For the text-containing cell, return its midpoint in (x, y) coordinate format. 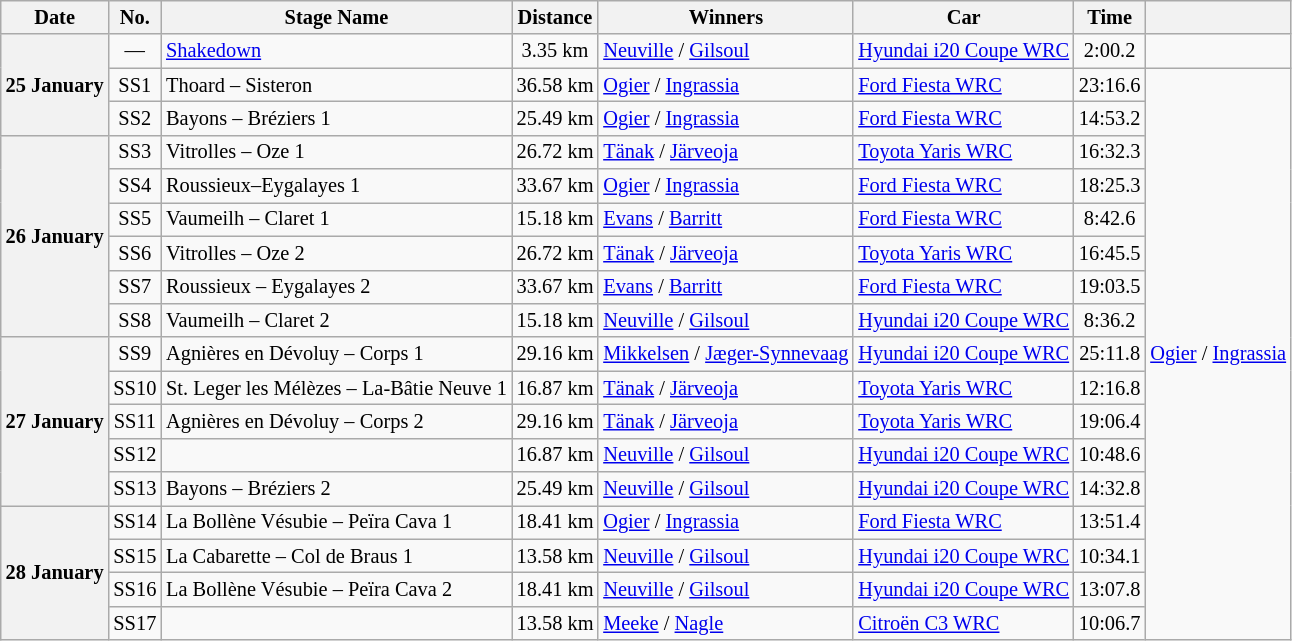
SS3 (134, 152)
3.35 km (556, 51)
St. Leger les Mélèzes – La-Bâtie Neuve 1 (336, 388)
SS15 (134, 556)
SS10 (134, 388)
Agnières en Dévoluy – Corps 2 (336, 421)
Date (55, 17)
Roussieux–Eygalayes 1 (336, 186)
Vaumeilh – Claret 2 (336, 320)
Meeke / Nagle (726, 623)
10:06.7 (1110, 623)
Citroën C3 WRC (964, 623)
Agnières en Dévoluy – Corps 1 (336, 354)
SS13 (134, 489)
2:00.2 (1110, 51)
La Cabarette – Col de Braus 1 (336, 556)
SS11 (134, 421)
SS16 (134, 589)
SS17 (134, 623)
25:11.8 (1110, 354)
SS5 (134, 219)
Bayons – Bréziers 2 (336, 489)
25 January (55, 84)
28 January (55, 572)
SS2 (134, 118)
SS12 (134, 455)
Roussieux – Eygalayes 2 (336, 287)
La Bollène Vésubie – Peïra Cava 1 (336, 522)
SS8 (134, 320)
Mikkelsen / Jæger-Synnevaag (726, 354)
18:25.3 (1110, 186)
10:48.6 (1110, 455)
12:16.8 (1110, 388)
23:16.6 (1110, 85)
Bayons – Bréziers 1 (336, 118)
Stage Name (336, 17)
— (134, 51)
SS4 (134, 186)
14:53.2 (1110, 118)
Vitrolles – Oze 1 (336, 152)
No. (134, 17)
36.58 km (556, 85)
8:36.2 (1110, 320)
Vaumeilh – Claret 1 (336, 219)
27 January (55, 421)
Shakedown (336, 51)
SS14 (134, 522)
10:34.1 (1110, 556)
Winners (726, 17)
8:42.6 (1110, 219)
13:51.4 (1110, 522)
19:06.4 (1110, 421)
SS7 (134, 287)
Car (964, 17)
SS6 (134, 253)
19:03.5 (1110, 287)
Time (1110, 17)
Thoard – Sisteron (336, 85)
16:45.5 (1110, 253)
13:07.8 (1110, 589)
La Bollène Vésubie – Peïra Cava 2 (336, 589)
14:32.8 (1110, 489)
16:32.3 (1110, 152)
SS1 (134, 85)
SS9 (134, 354)
26 January (55, 236)
Distance (556, 17)
Vitrolles – Oze 2 (336, 253)
